For the text-containing cell, return its midpoint in (X, Y) coordinate format. 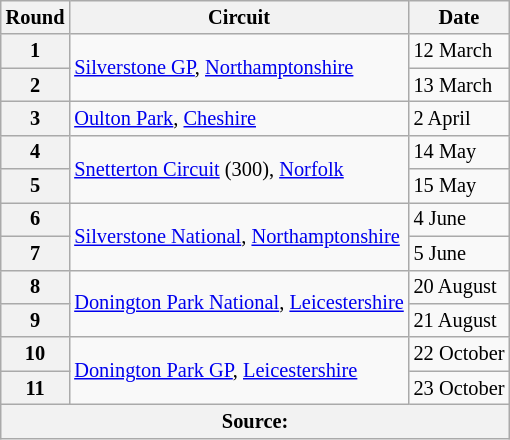
11 (36, 388)
Source: (256, 421)
Circuit (238, 17)
4 June (460, 219)
Oulton Park, Cheshire (238, 118)
5 (36, 186)
6 (36, 219)
13 March (460, 85)
12 March (460, 51)
Donington Park GP, Leicestershire (238, 370)
Donington Park National, Leicestershire (238, 304)
21 August (460, 320)
7 (36, 253)
Silverstone National, Northamptonshire (238, 236)
10 (36, 354)
23 October (460, 388)
20 August (460, 287)
3 (36, 118)
9 (36, 320)
4 (36, 152)
15 May (460, 186)
14 May (460, 152)
1 (36, 51)
Round (36, 17)
22 October (460, 354)
Silverstone GP, Northamptonshire (238, 68)
Snetterton Circuit (300), Norfolk (238, 168)
Date (460, 17)
5 June (460, 253)
2 (36, 85)
2 April (460, 118)
8 (36, 287)
